Locate the cell with the specified text and output its (X, Y) center coordinate. 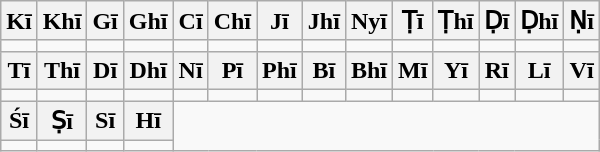
Bhī (368, 70)
Mī (412, 70)
Cī (190, 21)
Sī (105, 120)
Rī (497, 70)
Khī (62, 21)
Ḍī (497, 21)
Lī (540, 70)
Chī (232, 21)
Vī (582, 70)
Ṭhī (456, 21)
Hī (148, 120)
Ṣī (62, 120)
Bī (324, 70)
Dī (105, 70)
Tī (19, 70)
Śī (19, 120)
Ṭī (412, 21)
Dhī (148, 70)
Nyī (368, 21)
Jhī (324, 21)
Ghī (148, 21)
Gī (105, 21)
Yī (456, 70)
Ḍhī (540, 21)
Ṇī (582, 21)
Pī (232, 70)
Nī (190, 70)
Jī (280, 21)
Phī (280, 70)
Thī (62, 70)
Kī (19, 21)
